For the text-containing cell, return its midpoint in [x, y] coordinate format. 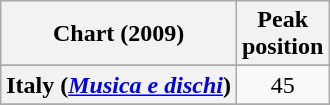
Italy (Musica e dischi) [119, 85]
Chart (2009) [119, 34]
Peakposition [282, 34]
45 [282, 85]
